From the cell containing the given text, extract its center point as [X, Y] coordinate. 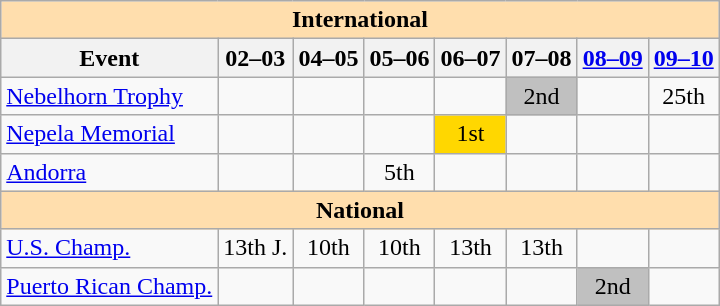
Nebelhorn Trophy [110, 96]
U.S. Champ. [110, 248]
5th [400, 172]
25th [684, 96]
International [360, 20]
Event [110, 58]
National [360, 210]
04–05 [328, 58]
Andorra [110, 172]
Nepela Memorial [110, 134]
07–08 [542, 58]
09–10 [684, 58]
1st [470, 134]
05–06 [400, 58]
06–07 [470, 58]
02–03 [256, 58]
08–09 [612, 58]
Puerto Rican Champ. [110, 286]
13th J. [256, 248]
